Pinpoint the cell where the given text exists, returning its (x, y) midpoint coordinate. 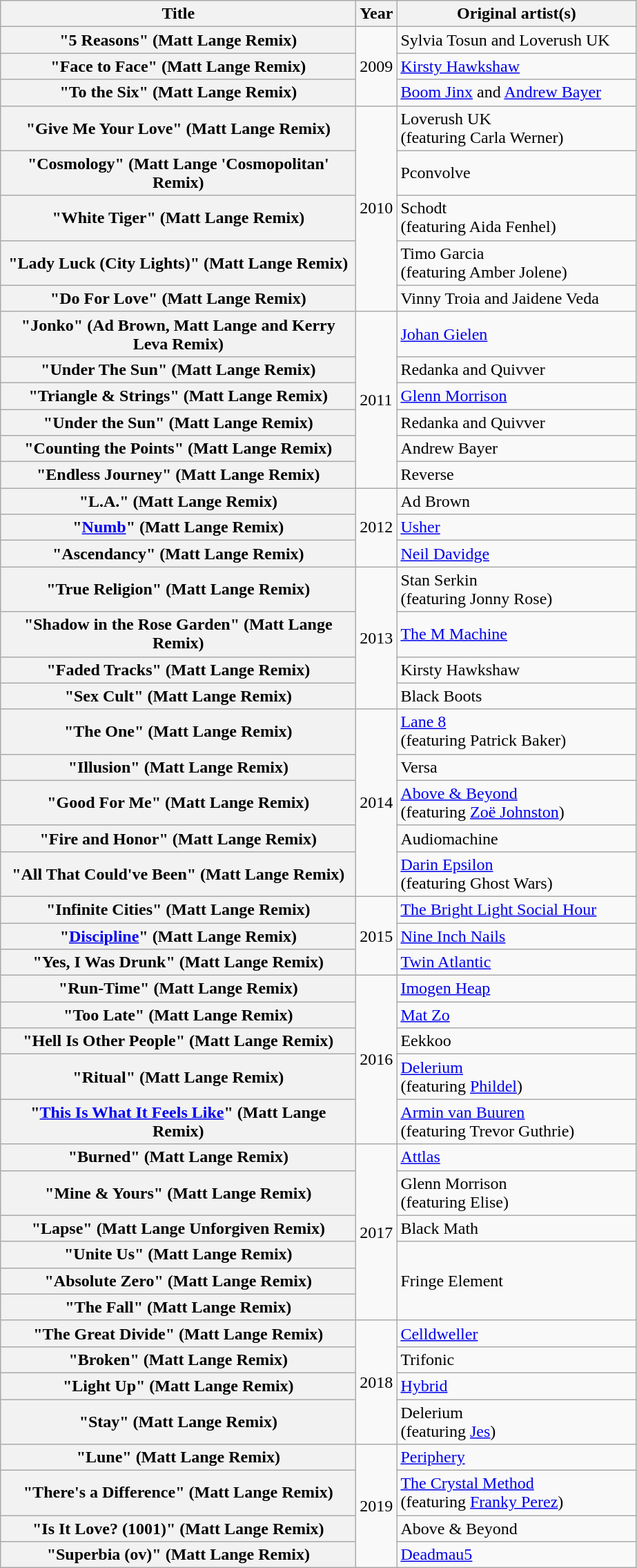
Vinny Troia and Jaidene Veda (516, 298)
2015 (377, 936)
"Unite Us" (Matt Lange Remix) (178, 1255)
"Yes, I Was Drunk" (Matt Lange Remix) (178, 962)
"Lady Luck (City Lights)" (Matt Lange Remix) (178, 262)
Attlas (516, 1157)
Versa (516, 767)
"Is It Love? (1001)" (Matt Lange Remix) (178, 1529)
"Fire and Honor" (Matt Lange Remix) (178, 838)
Title (178, 14)
Lane 8 (featuring Patrick Baker) (516, 732)
"L.A." (Matt Lange Remix) (178, 501)
"Shadow in the Rose Garden" (Matt Lange Remix) (178, 634)
"Under The Sun" (Matt Lange Remix) (178, 369)
"Face to Face" (Matt Lange Remix) (178, 66)
"Faded Tracks" (Matt Lange Remix) (178, 670)
2016 (377, 1060)
"Endless Journey" (Matt Lange Remix) (178, 475)
Ad Brown (516, 501)
"Light Up" (Matt Lange Remix) (178, 1386)
"Run-Time" (Matt Lange Remix) (178, 989)
2009 (377, 66)
"Do For Love" (Matt Lange Remix) (178, 298)
"Absolute Zero" (Matt Lange Remix) (178, 1281)
"The One" (Matt Lange Remix) (178, 732)
"Ritual" (Matt Lange Remix) (178, 1077)
"Cosmology" (Matt Lange 'Cosmopolitan' Remix) (178, 173)
"This Is What It Feels Like" (Matt Lange Remix) (178, 1121)
Black Boots (516, 696)
Nine Inch Nails (516, 936)
Above & Beyond (516, 1529)
Hybrid (516, 1386)
"Infinite Cities" (Matt Lange Remix) (178, 909)
"Triangle & Strings" (Matt Lange Remix) (178, 396)
"Numb" (Matt Lange Remix) (178, 527)
"5 Reasons" (Matt Lange Remix) (178, 40)
The Crystal Method (featuring Franky Perez) (516, 1493)
"Ascendancy" (Matt Lange Remix) (178, 554)
"The Great Divide" (Matt Lange Remix) (178, 1333)
Stan Serkin (featuring Jonny Rose) (516, 590)
Glenn Morrison (516, 396)
Year (377, 14)
"Lune" (Matt Lange Remix) (178, 1458)
Boom Jinx and Andrew Bayer (516, 93)
"Discipline" (Matt Lange Remix) (178, 936)
Pconvolve (516, 173)
"White Tiger" (Matt Lange Remix) (178, 218)
2019 (377, 1507)
Fringe Element (516, 1281)
Eekkoo (516, 1041)
Imogen Heap (516, 989)
2013 (377, 638)
2011 (377, 399)
"Lapse" (Matt Lange Unforgiven Remix) (178, 1228)
Johan Gielen (516, 334)
"Jonko" (Ad Brown, Matt Lange and Kerry Leva Remix) (178, 334)
Black Math (516, 1228)
"Give Me Your Love" (Matt Lange Remix) (178, 128)
Deadmau5 (516, 1555)
The M Machine (516, 634)
Original artist(s) (516, 14)
"Broken" (Matt Lange Remix) (178, 1359)
Celldweller (516, 1333)
Audiomachine (516, 838)
Sylvia Tosun and Loverush UK (516, 40)
Trifonic (516, 1359)
"Good For Me" (Matt Lange Remix) (178, 802)
Usher (516, 527)
"There's a Difference" (Matt Lange Remix) (178, 1493)
Schodt (featuring Aida Fenhel) (516, 218)
2014 (377, 802)
2018 (377, 1382)
Loverush UK (featuring Carla Werner) (516, 128)
"The Fall" (Matt Lange Remix) (178, 1307)
Delerium (featuring Jes) (516, 1421)
Timo Garcia (featuring Amber Jolene) (516, 262)
Periphery (516, 1458)
The Bright Light Social Hour (516, 909)
"All That Could've Been" (Matt Lange Remix) (178, 874)
Armin van Buuren (featuring Trevor Guthrie) (516, 1121)
"Mine & Yours" (Matt Lange Remix) (178, 1193)
"Under the Sun" (Matt Lange Remix) (178, 422)
"To the Six" (Matt Lange Remix) (178, 93)
"True Religion" (Matt Lange Remix) (178, 590)
"Stay" (Matt Lange Remix) (178, 1421)
"Sex Cult" (Matt Lange Remix) (178, 696)
Glenn Morrison (featuring Elise) (516, 1193)
2010 (377, 209)
"Illusion" (Matt Lange Remix) (178, 767)
Andrew Bayer (516, 449)
Delerium (featuring Phildel) (516, 1077)
Mat Zo (516, 1015)
Twin Atlantic (516, 962)
Reverse (516, 475)
"Counting the Points" (Matt Lange Remix) (178, 449)
Darin Epsilon (featuring Ghost Wars) (516, 874)
2017 (377, 1232)
"Too Late" (Matt Lange Remix) (178, 1015)
Neil Davidge (516, 554)
"Hell Is Other People" (Matt Lange Remix) (178, 1041)
Above & Beyond (featuring Zoë Johnston) (516, 802)
2012 (377, 527)
"Superbia (ov)" (Matt Lange Remix) (178, 1555)
"Burned" (Matt Lange Remix) (178, 1157)
